Capture the cell that displays the provided text and extract its [X, Y] central coordinate. 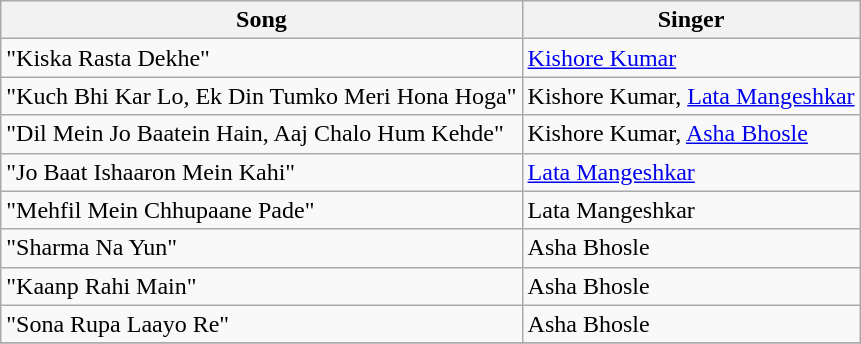
"Sona Rupa Laayo Re" [262, 324]
Kishore Kumar, Lata Mangeshkar [691, 96]
"Kuch Bhi Kar Lo, Ek Din Tumko Meri Hona Hoga" [262, 96]
Kishore Kumar, Asha Bhosle [691, 134]
"Kaanp Rahi Main" [262, 286]
Kishore Kumar [691, 58]
"Kiska Rasta Dekhe" [262, 58]
Song [262, 20]
"Jo Baat Ishaaron Mein Kahi" [262, 172]
Singer [691, 20]
"Mehfil Mein Chhupaane Pade" [262, 210]
"Dil Mein Jo Baatein Hain, Aaj Chalo Hum Kehde" [262, 134]
"Sharma Na Yun" [262, 248]
